Output the (X, Y) coordinate of the center of the cell containing the given text.  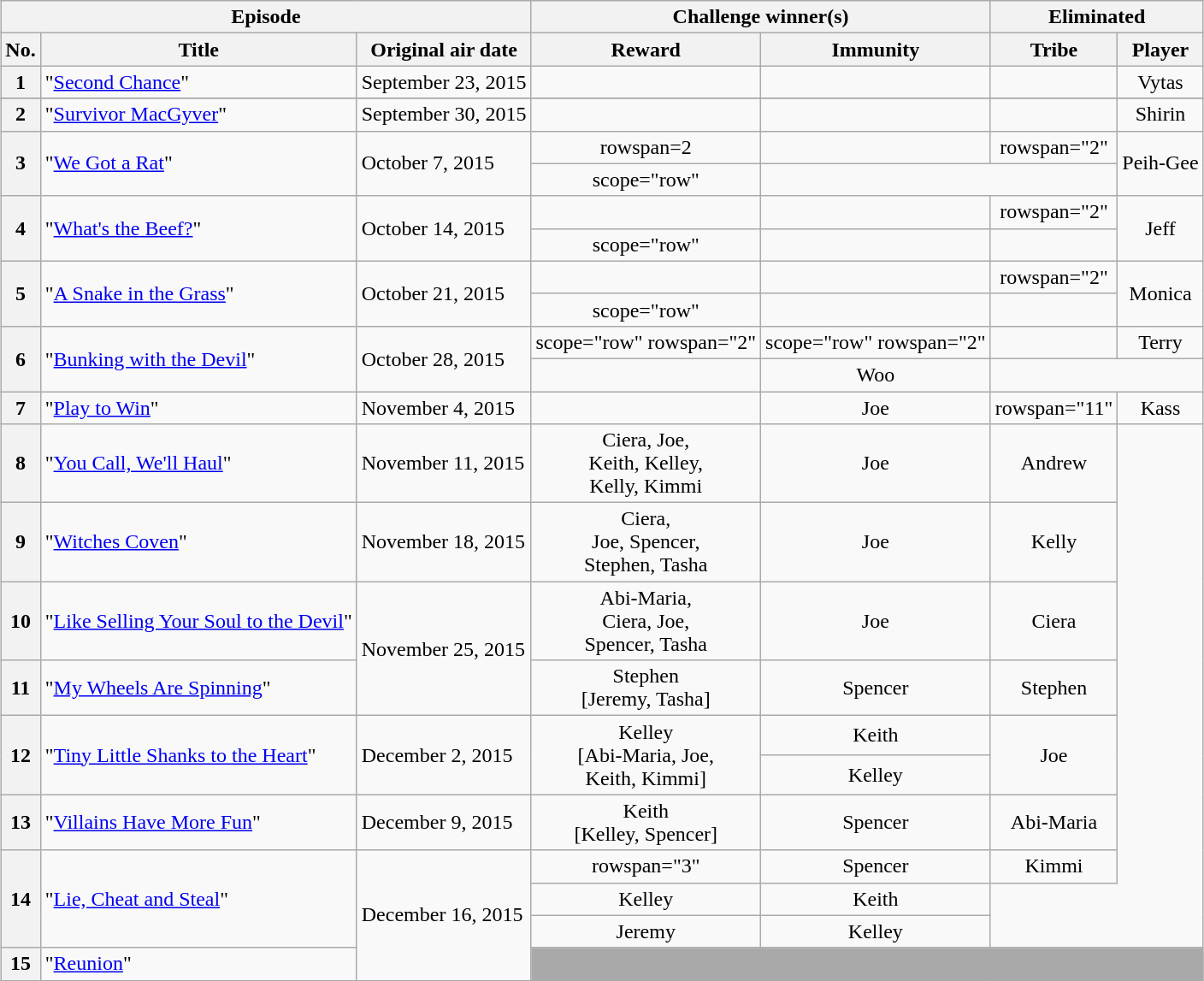
"We Got a Rat" (198, 163)
Kass (1160, 408)
"Lie, Cheat and Steal" (198, 899)
13 (21, 823)
October 28, 2015 (444, 358)
"Villains Have More Fun" (198, 823)
December 9, 2015 (444, 823)
"Play to Win" (198, 408)
October 7, 2015 (444, 163)
Kelly (1053, 542)
September 23, 2015 (444, 82)
Challenge winner(s) (761, 17)
December 16, 2015 (444, 915)
"You Call, We'll Haul" (198, 464)
Shirin (1160, 115)
5 (21, 293)
4 (21, 228)
"Tiny Little Shanks to the Heart" (198, 755)
Ciera, Joe,Keith, Kelley,Kelly, Kimmi (646, 464)
14 (21, 899)
"Witches Coven" (198, 542)
rowspan="3" (646, 866)
Reward (646, 50)
"A Snake in the Grass" (198, 293)
Abi-Maria,Ciera, Joe,Spencer, Tasha (646, 621)
Tribe (1053, 50)
Stephen (1053, 688)
"Like Selling Your Soul to the Devil" (198, 621)
"My Wheels Are Spinning" (198, 688)
2 (21, 115)
Keith[Kelley, Spencer] (646, 823)
9 (21, 542)
rowspan=2 (646, 147)
"Bunking with the Devil" (198, 358)
Ciera (1053, 621)
Player (1160, 50)
Eliminated (1096, 17)
rowspan="11" (1053, 408)
1 (21, 82)
15 (21, 964)
Jeff (1160, 228)
November 25, 2015 (444, 648)
Andrew (1053, 464)
December 2, 2015 (444, 755)
"What's the Beef?" (198, 228)
November 11, 2015 (444, 464)
10 (21, 621)
12 (21, 755)
8 (21, 464)
Woo (876, 375)
Terry (1160, 342)
November 4, 2015 (444, 408)
7 (21, 408)
Monica (1160, 293)
Kelley[Abi-Maria, Joe,Keith, Kimmi] (646, 755)
October 14, 2015 (444, 228)
Abi-Maria (1053, 823)
Jeremy (646, 931)
Episode (266, 17)
Vytas (1160, 82)
"Second Chance" (198, 82)
November 18, 2015 (444, 542)
Stephen[Jeremy, Tasha] (646, 688)
September 30, 2015 (444, 115)
Title (198, 50)
Immunity (876, 50)
6 (21, 358)
"Survivor MacGyver" (198, 115)
Kimmi (1053, 866)
Original air date (444, 50)
No. (21, 50)
"Reunion" (198, 964)
Ciera,Joe, Spencer,Stephen, Tasha (646, 542)
3 (21, 163)
Peih-Gee (1160, 163)
October 21, 2015 (444, 293)
11 (21, 688)
